Extract the (X, Y) coordinate from the center of the cell holding the provided text.  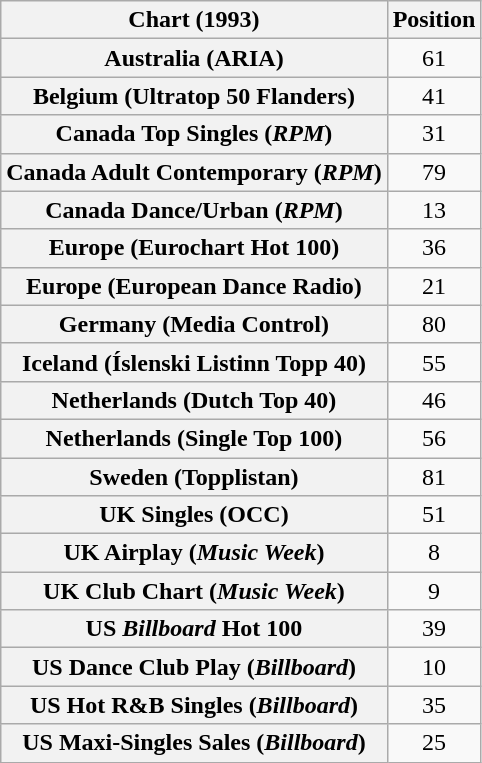
Iceland (Íslenski Listinn Topp 40) (194, 362)
56 (434, 438)
UK Airplay (Music Week) (194, 553)
Australia (ARIA) (194, 58)
9 (434, 591)
Netherlands (Single Top 100) (194, 438)
31 (434, 134)
UK Singles (OCC) (194, 515)
51 (434, 515)
US Maxi-Singles Sales (Billboard) (194, 743)
US Dance Club Play (Billboard) (194, 667)
Canada Dance/Urban (RPM) (194, 210)
46 (434, 400)
Canada Top Singles (RPM) (194, 134)
55 (434, 362)
Belgium (Ultratop 50 Flanders) (194, 96)
41 (434, 96)
Germany (Media Control) (194, 324)
13 (434, 210)
8 (434, 553)
36 (434, 248)
US Hot R&B Singles (Billboard) (194, 705)
Chart (1993) (194, 20)
79 (434, 172)
25 (434, 743)
Sweden (Topplistan) (194, 477)
US Billboard Hot 100 (194, 629)
81 (434, 477)
21 (434, 286)
Canada Adult Contemporary (RPM) (194, 172)
35 (434, 705)
Netherlands (Dutch Top 40) (194, 400)
10 (434, 667)
61 (434, 58)
80 (434, 324)
Position (434, 20)
Europe (Eurochart Hot 100) (194, 248)
UK Club Chart (Music Week) (194, 591)
Europe (European Dance Radio) (194, 286)
39 (434, 629)
